Find where the given text appears and provide that cell's center as [x, y] coordinate. 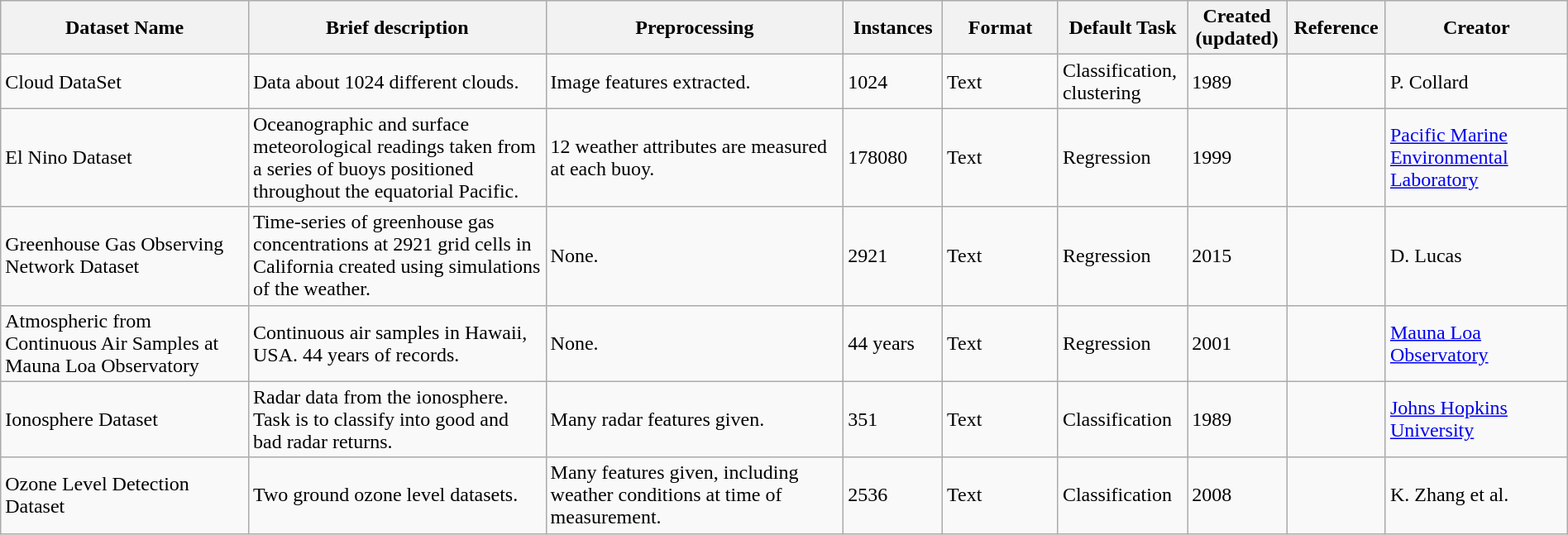
Brief description [397, 28]
El Nino Dataset [125, 157]
Many features given, including weather conditions at time of measurement. [695, 495]
Creator [1476, 28]
351 [893, 419]
Image features extracted. [695, 81]
Reference [1336, 28]
Johns Hopkins University [1476, 419]
2008 [1237, 495]
Format [1001, 28]
Two ground ozone level datasets. [397, 495]
Oceanographic and surface meteorological readings taken from a series of buoys positioned throughout the equatorial Pacific. [397, 157]
12 weather attributes are measured at each buoy. [695, 157]
2001 [1237, 343]
1024 [893, 81]
2536 [893, 495]
2921 [893, 256]
Time-series of greenhouse gas concentrations at 2921 grid cells in California created using simulations of the weather. [397, 256]
2015 [1237, 256]
P. Collard [1476, 81]
Dataset Name [125, 28]
Atmospheric from Continuous Air Samples at Mauna Loa Observatory [125, 343]
Instances [893, 28]
Ionosphere Dataset [125, 419]
Pacific Marine Environmental Laboratory [1476, 157]
Many radar features given. [695, 419]
Mauna Loa Observatory [1476, 343]
Data about 1024 different clouds. [397, 81]
Greenhouse Gas Observing Network Dataset [125, 256]
Radar data from the ionosphere. Task is to classify into good and bad radar returns. [397, 419]
K. Zhang et al. [1476, 495]
Classification, clustering [1122, 81]
Default Task [1122, 28]
D. Lucas [1476, 256]
Cloud DataSet [125, 81]
1999 [1237, 157]
44 years [893, 343]
Created (updated) [1237, 28]
178080 [893, 157]
Preprocessing [695, 28]
Ozone Level Detection Dataset [125, 495]
Continuous air samples in Hawaii, USA. 44 years of records. [397, 343]
